Search for the cell housing the specified text and yield its (X, Y) center coordinate. 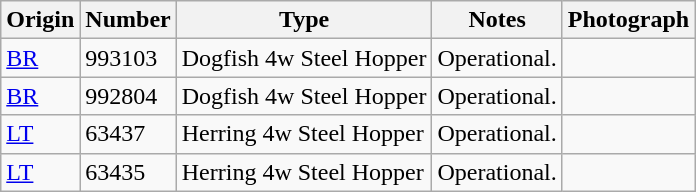
993103 (128, 58)
63437 (128, 134)
63435 (128, 172)
992804 (128, 96)
Origin (40, 20)
Notes (497, 20)
Number (128, 20)
Photograph (628, 20)
Type (304, 20)
